Output the [X, Y] coordinate of the center of the cell containing the given text.  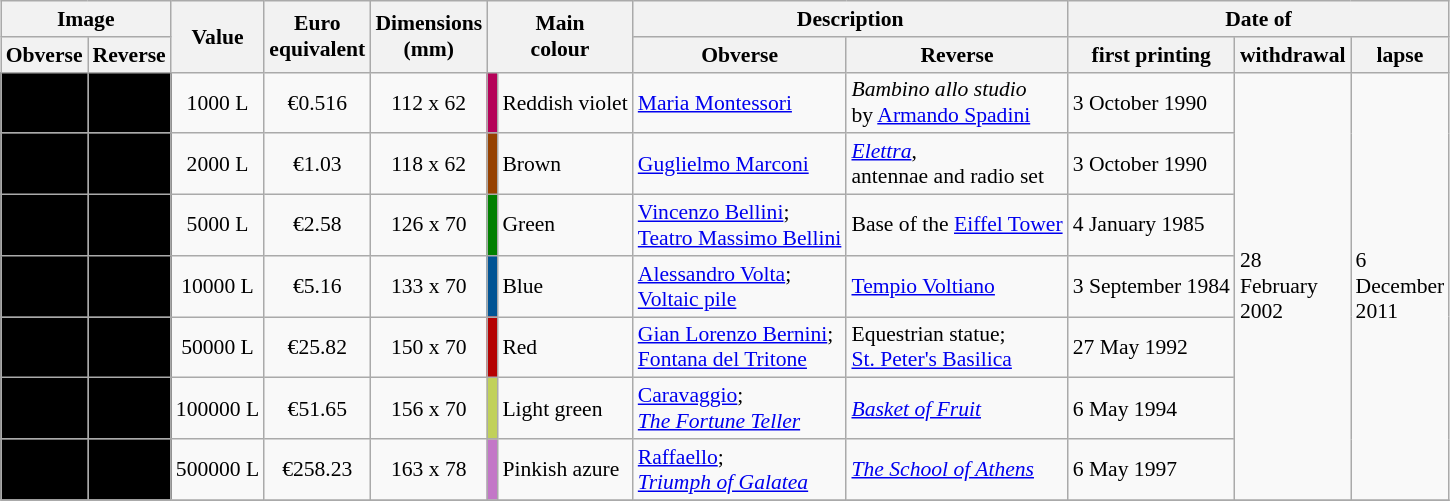
Reddish violet [564, 102]
27 May 1992 [1152, 346]
126 x 70 [428, 224]
€0.516 [317, 102]
Vincenzo Bellini;Teatro Massimo Bellini [740, 224]
28February2002 [1293, 286]
500000 L [218, 470]
lapse [1400, 54]
2000 L [218, 164]
Maria Montessori [740, 102]
Image [86, 19]
Date of [1259, 19]
Dimensions(mm) [428, 36]
118 x 62 [428, 164]
Tempio Voltiano [956, 286]
4 January 1985 [1152, 224]
1000 L [218, 102]
Equestrian statue;St. Peter's Basilica [956, 346]
Maincolour [560, 36]
€51.65 [317, 408]
Green [564, 224]
Raffaello;Triumph of Galatea [740, 470]
Blue [564, 286]
112 x 62 [428, 102]
€5.16 [317, 286]
Basket of Fruit [956, 408]
Base of the Eiffel Tower [956, 224]
€1.03 [317, 164]
150 x 70 [428, 346]
10000 L [218, 286]
€258.23 [317, 470]
€25.82 [317, 346]
Gian Lorenzo Bernini;Fontana del Tritone [740, 346]
Value [218, 36]
The School of Athens [956, 470]
163 x 78 [428, 470]
Pinkish azure [564, 470]
Alessandro Volta;Voltaic pile [740, 286]
€2.58 [317, 224]
Red [564, 346]
50000 L [218, 346]
6December2011 [1400, 286]
100000 L [218, 408]
6 May 1994 [1152, 408]
3 September 1984 [1152, 286]
5000 L [218, 224]
Caravaggio;The Fortune Teller [740, 408]
133 x 70 [428, 286]
Bambino allo studioby Armando Spadini [956, 102]
156 x 70 [428, 408]
Brown [564, 164]
first printing [1152, 54]
6 May 1997 [1152, 470]
Guglielmo Marconi [740, 164]
Elettra,antennae and radio set [956, 164]
Euroequivalent [317, 36]
Light green [564, 408]
withdrawal [1293, 54]
Description [850, 19]
